Output the (X, Y) coordinate of the center of the cell containing the given text.  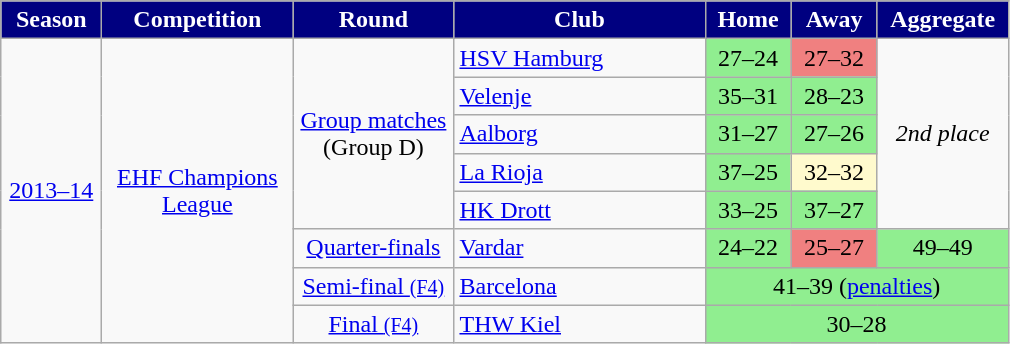
30–28 (856, 324)
37–25 (748, 172)
Home (748, 20)
31–27 (748, 134)
Velenje (580, 96)
27–24 (748, 58)
Semi-final (F4) (374, 286)
Aggregate (942, 20)
49–49 (942, 248)
Barcelona (580, 286)
THW Kiel (580, 324)
28–23 (834, 96)
35–31 (748, 96)
27–26 (834, 134)
HSV Hamburg (580, 58)
Competition (198, 20)
Aalborg (580, 134)
Away (834, 20)
Season (52, 20)
La Rioja (580, 172)
Final (F4) (374, 324)
Vardar (580, 248)
Club (580, 20)
2nd place (942, 134)
33–25 (748, 210)
25–27 (834, 248)
HK Drott (580, 210)
EHF Champions League (198, 191)
37–27 (834, 210)
24–22 (748, 248)
2013–14 (52, 191)
Group matches (Group D) (374, 134)
27–32 (834, 58)
Round (374, 20)
41–39 (penalties) (856, 286)
Quarter-finals (374, 248)
32–32 (834, 172)
